Return the (X, Y) coordinate for the center point of the cell that contains the specified text.  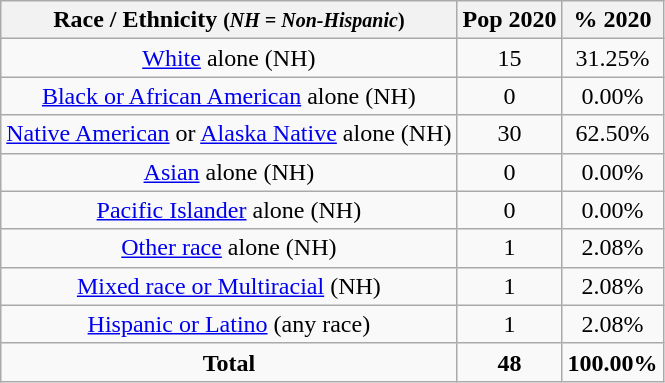
White alone (NH) (229, 58)
62.50% (612, 134)
Race / Ethnicity (NH = Non-Hispanic) (229, 20)
Total (229, 362)
Black or African American alone (NH) (229, 96)
Asian alone (NH) (229, 172)
Pop 2020 (510, 20)
Pacific Islander alone (NH) (229, 210)
Native American or Alaska Native alone (NH) (229, 134)
Other race alone (NH) (229, 248)
30 (510, 134)
48 (510, 362)
Hispanic or Latino (any race) (229, 324)
Mixed race or Multiracial (NH) (229, 286)
31.25% (612, 58)
15 (510, 58)
100.00% (612, 362)
% 2020 (612, 20)
